Find where the given text appears and provide that cell's center as [X, Y] coordinate. 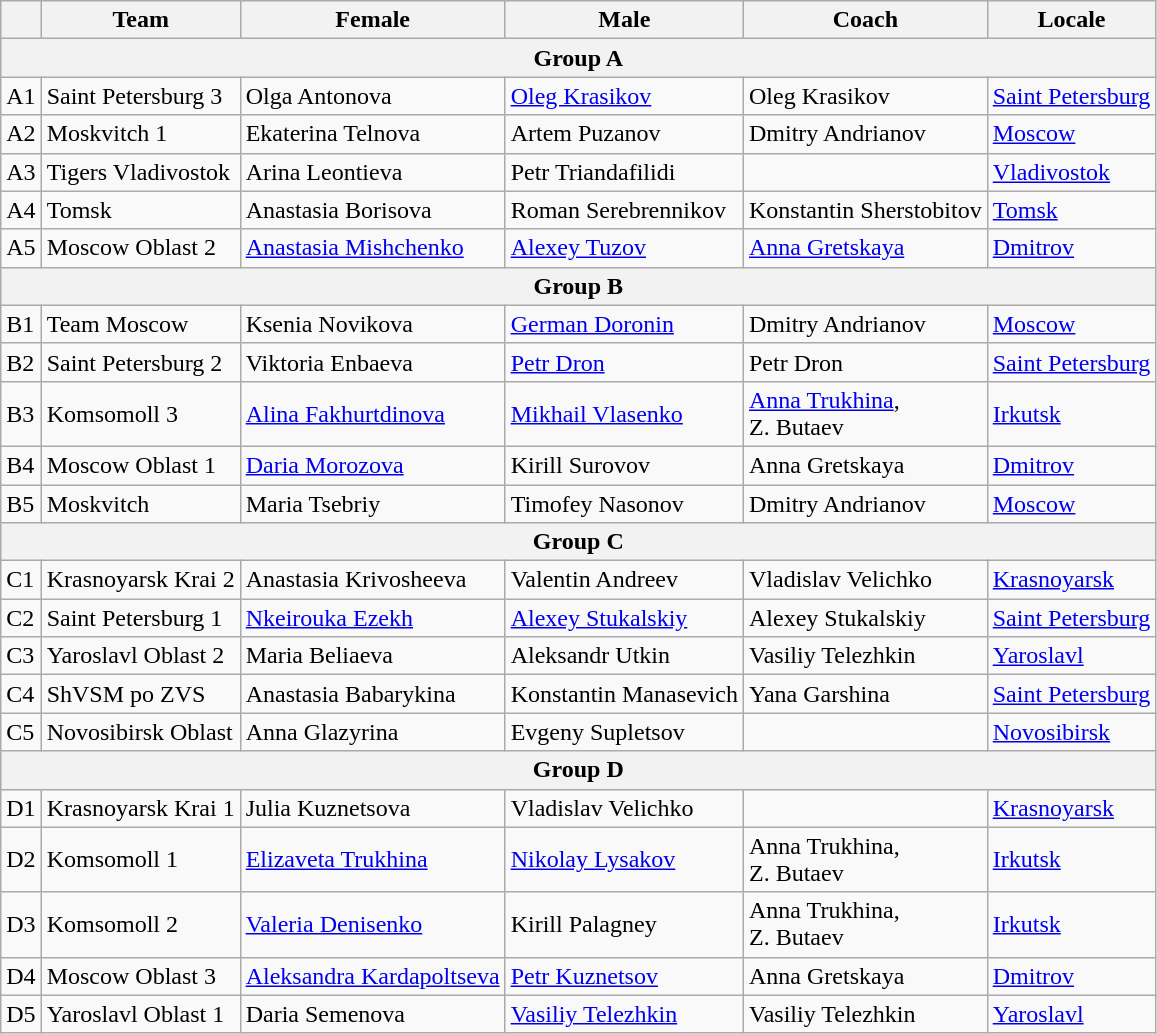
Team [140, 20]
Group C [578, 542]
Anastasia Babarykina [372, 694]
Male [624, 20]
Nkeirouka Ezekh [372, 618]
Anastasia Borisova [372, 210]
Valentin Andreev [624, 580]
Komsomoll 1 [140, 860]
Yaroslavl Oblast 1 [140, 1014]
Krasnoyarsk Krai 1 [140, 808]
Team Moscow [140, 324]
Vladivostok [1072, 172]
Moscow Oblast 2 [140, 248]
Novosibirsk Oblast [140, 732]
Alina Fakhurtdinova [372, 414]
Evgeny Supletsov [624, 732]
Ekaterina Telnova [372, 134]
Group D [578, 770]
D3 [21, 924]
B5 [21, 503]
Locale [1072, 20]
Mikhail Vlasenko [624, 414]
A5 [21, 248]
Yana Garshina [865, 694]
ShVSM po ZVS [140, 694]
Maria Tsebriy [372, 503]
C2 [21, 618]
Saint Petersburg 3 [140, 96]
Moskvitch [140, 503]
Anna Glazyrina [372, 732]
Krasnoyarsk Krai 2 [140, 580]
Anastasia Mishchenko [372, 248]
B1 [21, 324]
German Doronin [624, 324]
Elizaveta Trukhina [372, 860]
A2 [21, 134]
C3 [21, 656]
Roman Serebrennikov [624, 210]
C1 [21, 580]
Moskvitch 1 [140, 134]
Kirill Palagney [624, 924]
Julia Kuznetsova [372, 808]
Petr Triandafilidi [624, 172]
Olga Antonova [372, 96]
Artem Puzanov [624, 134]
Konstantin Manasevich [624, 694]
B2 [21, 362]
Daria Morozova [372, 465]
Saint Petersburg 2 [140, 362]
Anastasia Krivosheeva [372, 580]
D1 [21, 808]
Tigers Vladivostok [140, 172]
Viktoria Enbaeva [372, 362]
Daria Semenova [372, 1014]
Timofey Nasonov [624, 503]
C5 [21, 732]
Kirill Surovov [624, 465]
Moscow Oblast 3 [140, 976]
Komsomoll 3 [140, 414]
Coach [865, 20]
B3 [21, 414]
Aleksandra Kardapoltseva [372, 976]
Ksenia Novikova [372, 324]
Group B [578, 286]
C4 [21, 694]
Komsomoll 2 [140, 924]
A3 [21, 172]
D2 [21, 860]
Yaroslavl Oblast 2 [140, 656]
A1 [21, 96]
Nikolay Lysakov [624, 860]
Moscow Oblast 1 [140, 465]
Aleksandr Utkin [624, 656]
Novosibirsk [1072, 732]
Konstantin Sherstobitov [865, 210]
Valeria Denisenko [372, 924]
D5 [21, 1014]
Petr Kuznetsov [624, 976]
D4 [21, 976]
Female [372, 20]
Maria Beliaeva [372, 656]
A4 [21, 210]
B4 [21, 465]
Group A [578, 58]
Alexey Tuzov [624, 248]
Arina Leontieva [372, 172]
Saint Petersburg 1 [140, 618]
